From the cell containing the given text, extract its center point as (x, y) coordinate. 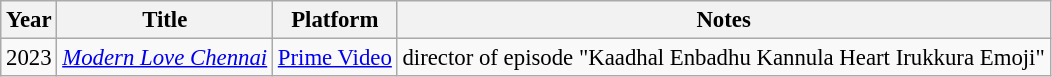
Prime Video (336, 58)
2023 (29, 58)
Platform (336, 20)
director of episode "Kaadhal Enbadhu Kannula Heart Irukkura Emoji" (724, 58)
Notes (724, 20)
Year (29, 20)
Title (165, 20)
Modern Love Chennai (165, 58)
